From the cell containing the given text, extract its center point as (X, Y) coordinate. 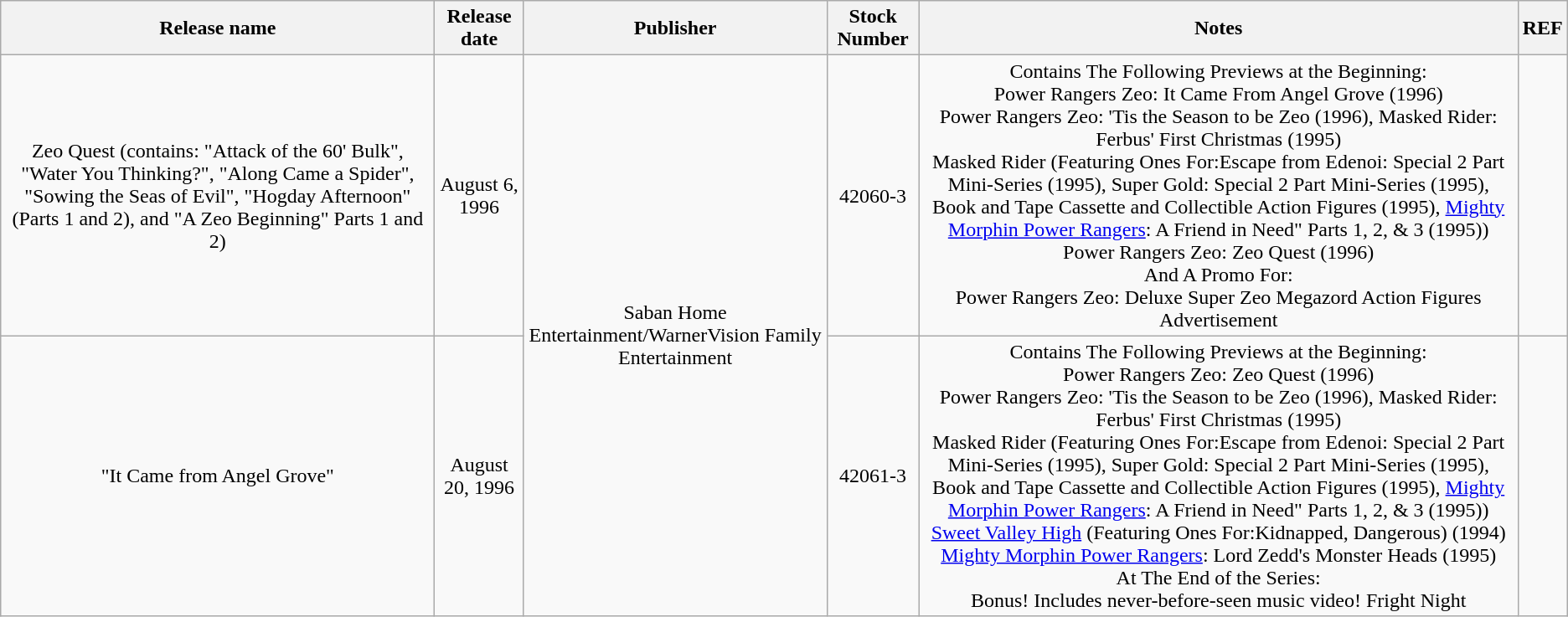
"It Came from Angel Grove" (218, 476)
Release name (218, 28)
42060-3 (873, 196)
Stock Number (873, 28)
42061-3 (873, 476)
August 6, 1996 (479, 196)
Notes (1218, 28)
REF (1543, 28)
Release date (479, 28)
Publisher (675, 28)
Saban Home Entertainment/WarnerVision Family Entertainment (675, 336)
August 20, 1996 (479, 476)
